Pinpoint the cell where the given text exists, returning its (X, Y) midpoint coordinate. 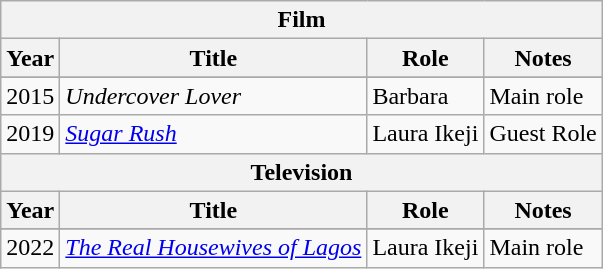
Undercover Lover (214, 96)
Film (302, 20)
Guest Role (543, 134)
The Real Housewives of Lagos (214, 248)
2022 (30, 248)
2019 (30, 134)
Television (302, 172)
Barbara (426, 96)
2015 (30, 96)
Sugar Rush (214, 134)
